Scan for the cell matching the given text and deliver its (x, y) coordinate at center. 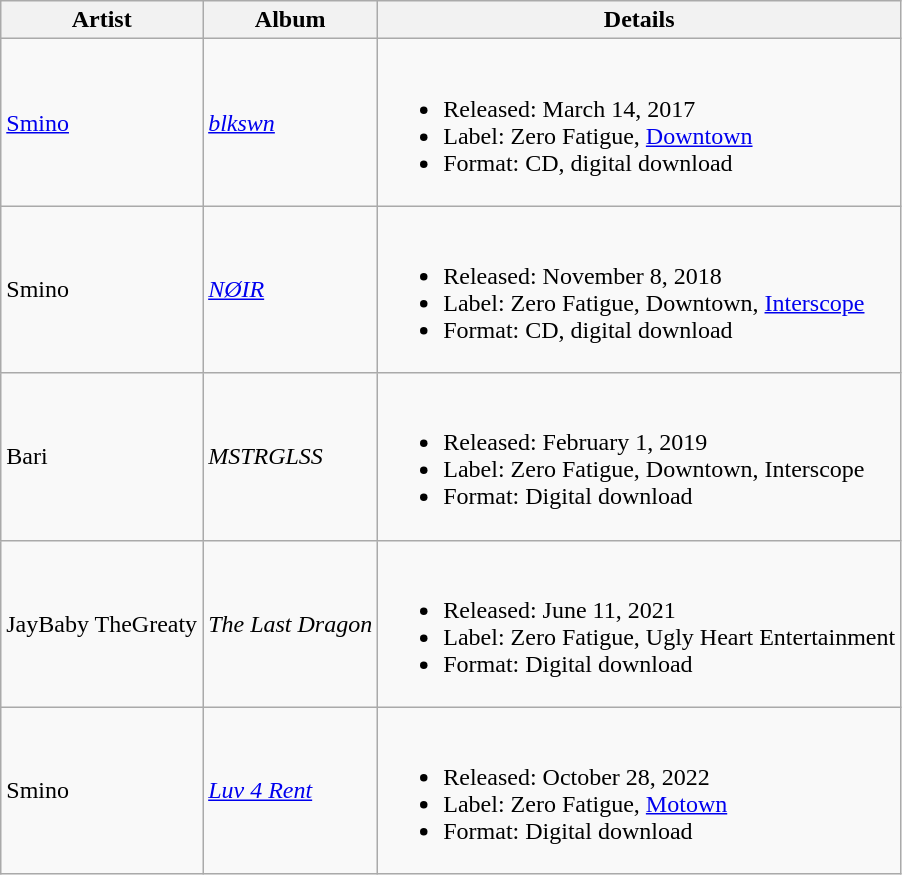
Album (290, 20)
Details (640, 20)
Released: March 14, 2017Label: Zero Fatigue, DowntownFormat: CD, digital download (640, 122)
Released: October 28, 2022Label: Zero Fatigue, MotownFormat: Digital download (640, 790)
blkswn (290, 122)
NØIR (290, 290)
MSTRGLSS (290, 456)
Released: November 8, 2018Label: Zero Fatigue, Downtown, InterscopeFormat: CD, digital download (640, 290)
Released: June 11, 2021Label: Zero Fatigue, Ugly Heart EntertainmentFormat: Digital download (640, 624)
The Last Dragon (290, 624)
JayBaby TheGreaty (102, 624)
Bari (102, 456)
Released: February 1, 2019Label: Zero Fatigue, Downtown, InterscopeFormat: Digital download (640, 456)
Artist (102, 20)
Luv 4 Rent (290, 790)
